Capture the cell that displays the provided text and extract its [X, Y] central coordinate. 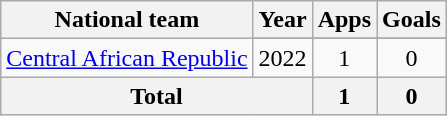
Total [156, 96]
Apps [344, 20]
Goals [412, 20]
National team [127, 20]
Central African Republic [127, 58]
Year [282, 20]
2022 [282, 58]
